Output the (X, Y) coordinate of the center of the cell containing the given text.  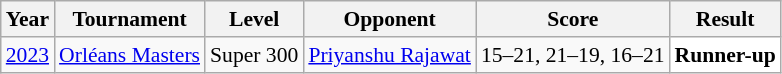
Orléans Masters (130, 55)
15–21, 21–19, 16–21 (573, 55)
Tournament (130, 19)
Runner-up (726, 55)
Score (573, 19)
Priyanshu Rajawat (390, 55)
Year (28, 19)
2023 (28, 55)
Result (726, 19)
Opponent (390, 19)
Super 300 (254, 55)
Level (254, 19)
